Output the [X, Y] coordinate of the center of the cell containing the given text.  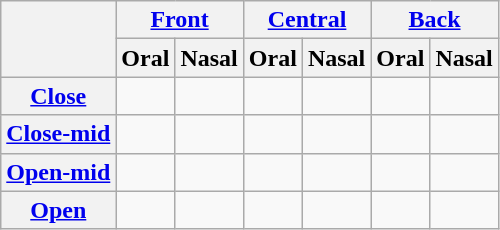
Open-mid [58, 172]
Open [58, 210]
Front [180, 20]
Close [58, 96]
Back [434, 20]
Close-mid [58, 134]
Central [306, 20]
